Capture the cell that displays the provided text and extract its (x, y) central coordinate. 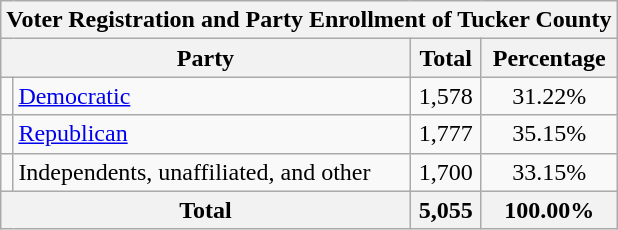
33.15% (549, 172)
1,700 (446, 172)
1,578 (446, 96)
Republican (212, 134)
1,777 (446, 134)
31.22% (549, 96)
Party (206, 58)
Democratic (212, 96)
35.15% (549, 134)
5,055 (446, 210)
Percentage (549, 58)
100.00% (549, 210)
Independents, unaffiliated, and other (212, 172)
Voter Registration and Party Enrollment of Tucker County (309, 20)
